Search for the cell housing the specified text and yield its [x, y] center coordinate. 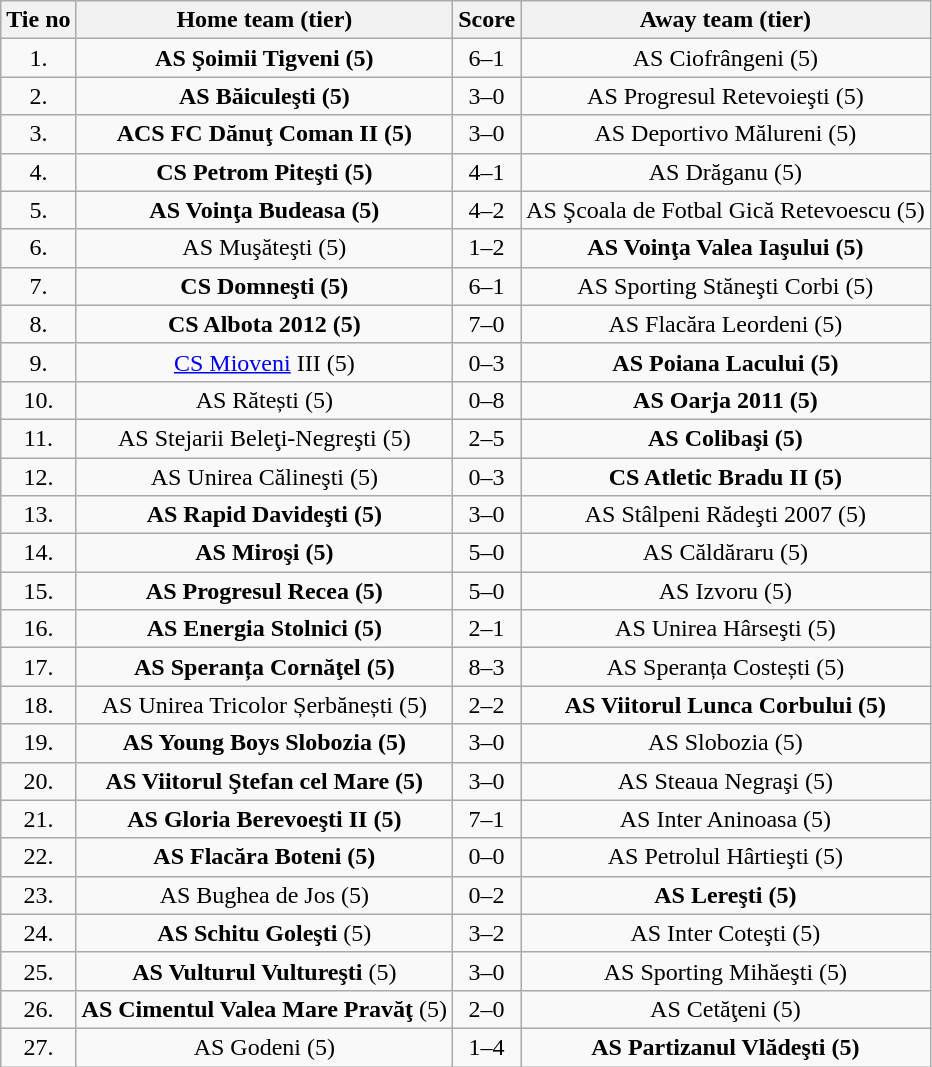
24. [38, 933]
2–5 [487, 438]
AS Stâlpeni Rădeşti 2007 (5) [726, 515]
AS Vulturul Vultureşti (5) [264, 971]
Score [487, 20]
7. [38, 286]
13. [38, 515]
AS Voinţa Budeasa (5) [264, 210]
AS Deportivo Mălureni (5) [726, 134]
AS Sporting Stăneşti Corbi (5) [726, 286]
2–1 [487, 629]
AS Colibaşi (5) [726, 438]
AS Unirea Tricolor Șerbănești (5) [264, 705]
AS Ciofrângeni (5) [726, 58]
AS Izvoru (5) [726, 591]
AS Steaua Negraşi (5) [726, 781]
AS Şoimii Tigveni (5) [264, 58]
AS Oarja 2011 (5) [726, 400]
AS Voinţa Valea Iaşului (5) [726, 248]
20. [38, 781]
AS Băiculeşti (5) [264, 96]
AS Drăganu (5) [726, 172]
4–2 [487, 210]
AS Poiana Lacului (5) [726, 362]
AS Flacăra Leordeni (5) [726, 324]
AS Slobozia (5) [726, 743]
AS Flacăra Boteni (5) [264, 857]
AS Petrolul Hârtieşti (5) [726, 857]
CS Petrom Piteşti (5) [264, 172]
AS Viitorul Lunca Corbului (5) [726, 705]
7–1 [487, 819]
AS Muşăteşti (5) [264, 248]
AS Unirea Călineşti (5) [264, 477]
14. [38, 553]
18. [38, 705]
AS Inter Coteşti (5) [726, 933]
CS Domneşti (5) [264, 286]
AS Speranța Costești (5) [726, 667]
AS Lereşti (5) [726, 895]
CS Atletic Bradu II (5) [726, 477]
CS Mioveni III (5) [264, 362]
AS Rapid Davideşti (5) [264, 515]
AS Schitu Goleşti (5) [264, 933]
6. [38, 248]
AS Unirea Hârseşti (5) [726, 629]
3. [38, 134]
AS Cetăţeni (5) [726, 1009]
25. [38, 971]
9. [38, 362]
7–0 [487, 324]
15. [38, 591]
AS Partizanul Vlădeşti (5) [726, 1047]
1–2 [487, 248]
12. [38, 477]
3–2 [487, 933]
0–8 [487, 400]
2. [38, 96]
AS Rătești (5) [264, 400]
AS Godeni (5) [264, 1047]
AS Miroşi (5) [264, 553]
4–1 [487, 172]
AS Viitorul Ştefan cel Mare (5) [264, 781]
0–2 [487, 895]
21. [38, 819]
AS Speranța Cornăţel (5) [264, 667]
2–2 [487, 705]
ACS FC Dănuţ Coman II (5) [264, 134]
Away team (tier) [726, 20]
8–3 [487, 667]
11. [38, 438]
AS Şcoala de Fotbal Gică Retevoescu (5) [726, 210]
AS Inter Aninoasa (5) [726, 819]
AS Cimentul Valea Mare Pravăţ (5) [264, 1009]
AS Energia Stolnici (5) [264, 629]
27. [38, 1047]
17. [38, 667]
AS Young Boys Slobozia (5) [264, 743]
Tie no [38, 20]
CS Albota 2012 (5) [264, 324]
AS Progresul Recea (5) [264, 591]
AS Stejarii Beleţi-Negreşti (5) [264, 438]
Home team (tier) [264, 20]
AS Progresul Retevoieşti (5) [726, 96]
23. [38, 895]
1. [38, 58]
2–0 [487, 1009]
4. [38, 172]
AS Căldăraru (5) [726, 553]
0–0 [487, 857]
26. [38, 1009]
AS Gloria Berevoeşti II (5) [264, 819]
22. [38, 857]
5. [38, 210]
AS Sporting Mihăeşti (5) [726, 971]
16. [38, 629]
8. [38, 324]
AS Bughea de Jos (5) [264, 895]
1–4 [487, 1047]
10. [38, 400]
19. [38, 743]
